Return [x, y] of the center of cell containing provided text 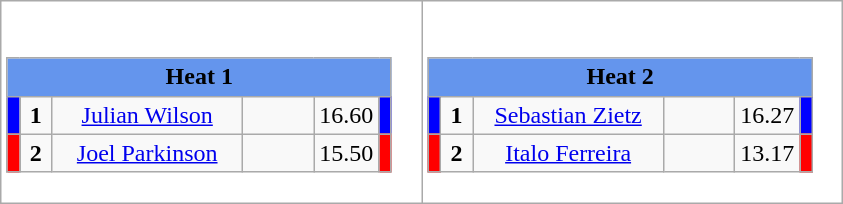
Heat 2 1 Sebastian Zietz 16.27 2 Italo Ferreira 13.17 [632, 102]
Joel Parkinson [148, 153]
16.60 [346, 115]
Heat 1 [199, 77]
Heat 1 1 Julian Wilson 16.60 2 Joel Parkinson 15.50 [212, 102]
Italo Ferreira [568, 153]
13.17 [768, 153]
16.27 [768, 115]
Heat 2 [620, 77]
Julian Wilson [148, 115]
15.50 [346, 153]
Sebastian Zietz [568, 115]
